Determine the [X, Y] coordinate at the center of the cell enclosing the given text.  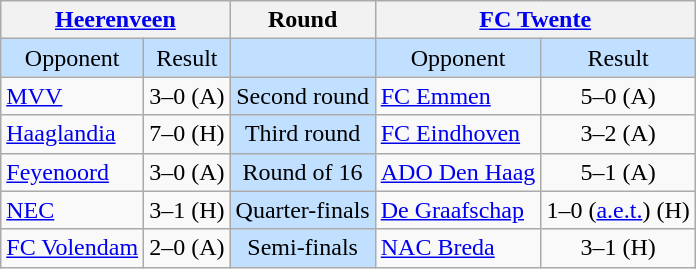
Second round [302, 96]
Semi-finals [302, 248]
ADO Den Haag [458, 172]
Round of 16 [302, 172]
Quarter-finals [302, 210]
NAC Breda [458, 248]
Third round [302, 134]
NEC [72, 210]
Heerenveen [116, 20]
1–0 (a.e.t.) (H) [618, 210]
5–0 (A) [618, 96]
MVV [72, 96]
FC Emmen [458, 96]
2–0 (A) [187, 248]
7–0 (H) [187, 134]
Haaglandia [72, 134]
De Graafschap [458, 210]
FC Twente [535, 20]
Feyenoord [72, 172]
3–2 (A) [618, 134]
FC Volendam [72, 248]
5–1 (A) [618, 172]
Round [302, 20]
FC Eindhoven [458, 134]
